Capture the cell that displays the provided text and extract its (X, Y) central coordinate. 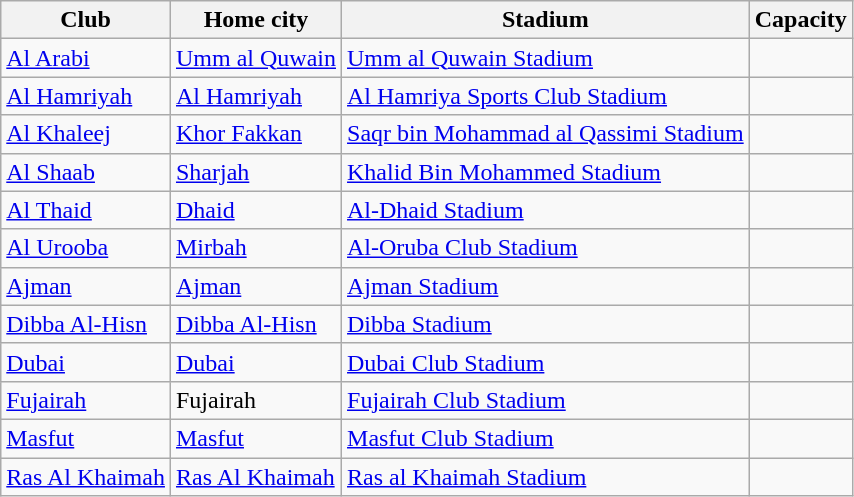
Dhaid (256, 210)
Mirbah (256, 248)
Masfut Club Stadium (546, 438)
Al Shaab (86, 172)
Al Khaleej (86, 134)
Umm al Quwain (256, 58)
Umm al Quwain Stadium (546, 58)
Al-Dhaid Stadium (546, 210)
Dibba Stadium (546, 324)
Al Hamriya Sports Club Stadium (546, 96)
Saqr bin Mohammad al Qassimi Stadium (546, 134)
Al Arabi (86, 58)
Fujairah Club Stadium (546, 400)
Ajman Stadium (546, 286)
Khor Fakkan (256, 134)
Capacity (800, 20)
Khalid Bin Mohammed Stadium (546, 172)
Al Urooba (86, 248)
Al Thaid (86, 210)
Dubai Club Stadium (546, 362)
Home city (256, 20)
Sharjah (256, 172)
Ras al Khaimah Stadium (546, 477)
Stadium (546, 20)
Club (86, 20)
Al-Oruba Club Stadium (546, 248)
